Locate the cell with the specified text and output its [x, y] center coordinate. 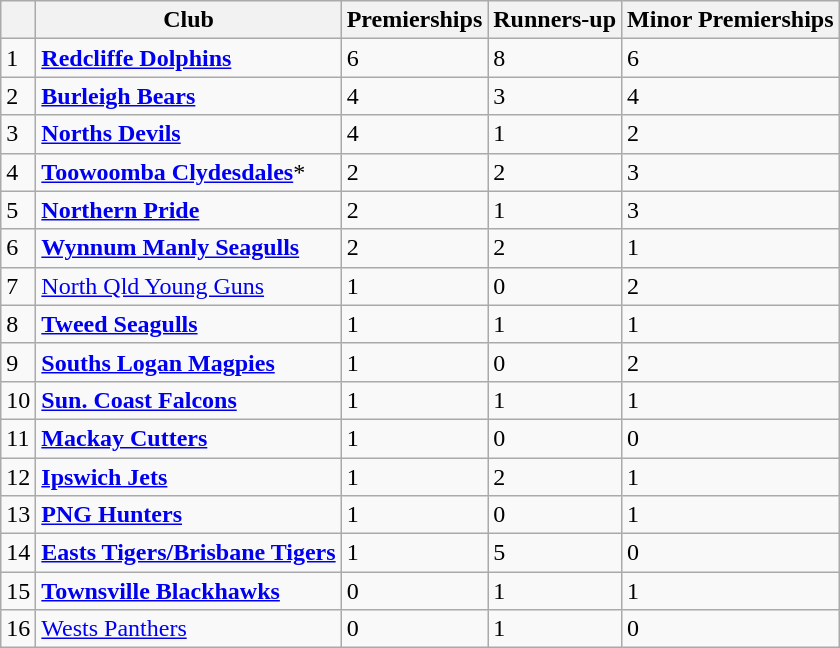
Souths Logan Magpies [188, 362]
Ipswich Jets [188, 477]
16 [18, 629]
Redcliffe Dolphins [188, 58]
Sun. Coast Falcons [188, 400]
Toowoomba Clydesdales* [188, 172]
Norths Devils [188, 134]
Club [188, 20]
North Qld Young Guns [188, 286]
Premierships [414, 20]
Mackay Cutters [188, 438]
Tweed Seagulls [188, 324]
7 [18, 286]
PNG Hunters [188, 515]
Minor Premierships [731, 20]
14 [18, 553]
10 [18, 400]
Easts Tigers/Brisbane Tigers [188, 553]
Wynnum Manly Seagulls [188, 248]
Northern Pride [188, 210]
15 [18, 591]
13 [18, 515]
11 [18, 438]
9 [18, 362]
Wests Panthers [188, 629]
Runners-up [555, 20]
12 [18, 477]
Townsville Blackhawks [188, 591]
Burleigh Bears [188, 96]
